Determine the [X, Y] coordinate at the center of the cell enclosing the given text.  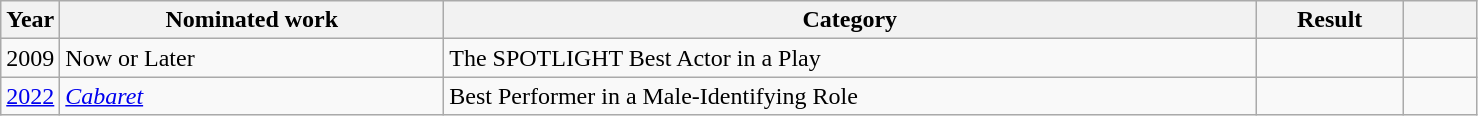
Nominated work [252, 20]
The SPOTLIGHT Best Actor in a Play [850, 58]
Category [850, 20]
Best Performer in a Male-Identifying Role [850, 96]
Cabaret [252, 96]
Year [30, 20]
2009 [30, 58]
Result [1330, 20]
Now or Later [252, 58]
2022 [30, 96]
